Locate the cell with the specified text and output its [X, Y] center coordinate. 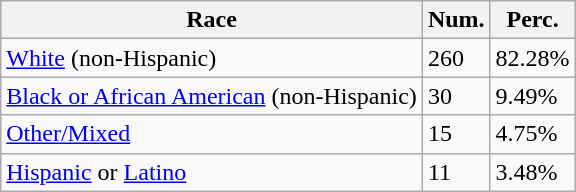
82.28% [532, 58]
White (non-Hispanic) [212, 58]
Race [212, 20]
Num. [456, 20]
11 [456, 172]
Other/Mixed [212, 134]
4.75% [532, 134]
15 [456, 134]
3.48% [532, 172]
9.49% [532, 96]
Black or African American (non-Hispanic) [212, 96]
30 [456, 96]
Perc. [532, 20]
Hispanic or Latino [212, 172]
260 [456, 58]
